Return the [x, y] coordinate for the center point of the cell that contains the specified text.  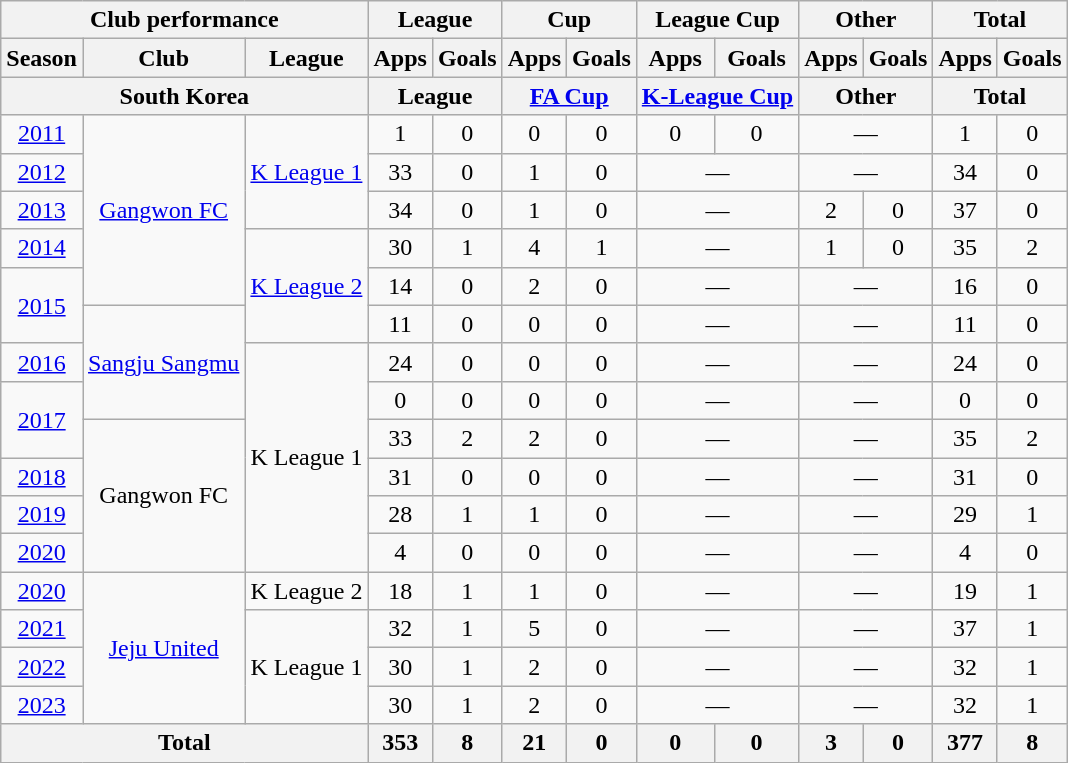
2017 [42, 419]
2015 [42, 305]
FA Cup [569, 96]
18 [400, 591]
Sangju Sangmu [163, 362]
Club performance [184, 20]
Cup [569, 20]
Jeju United [163, 648]
2011 [42, 134]
353 [400, 743]
377 [965, 743]
Club [163, 58]
2021 [42, 629]
2014 [42, 248]
South Korea [184, 96]
16 [965, 286]
2023 [42, 705]
28 [400, 515]
Season [42, 58]
5 [534, 629]
29 [965, 515]
21 [534, 743]
2022 [42, 667]
2012 [42, 172]
14 [400, 286]
2016 [42, 362]
3 [831, 743]
2018 [42, 477]
K-League Cup [717, 96]
2019 [42, 515]
League Cup [717, 20]
2013 [42, 210]
19 [965, 591]
